Pinpoint the cell where the given text exists, returning its (X, Y) midpoint coordinate. 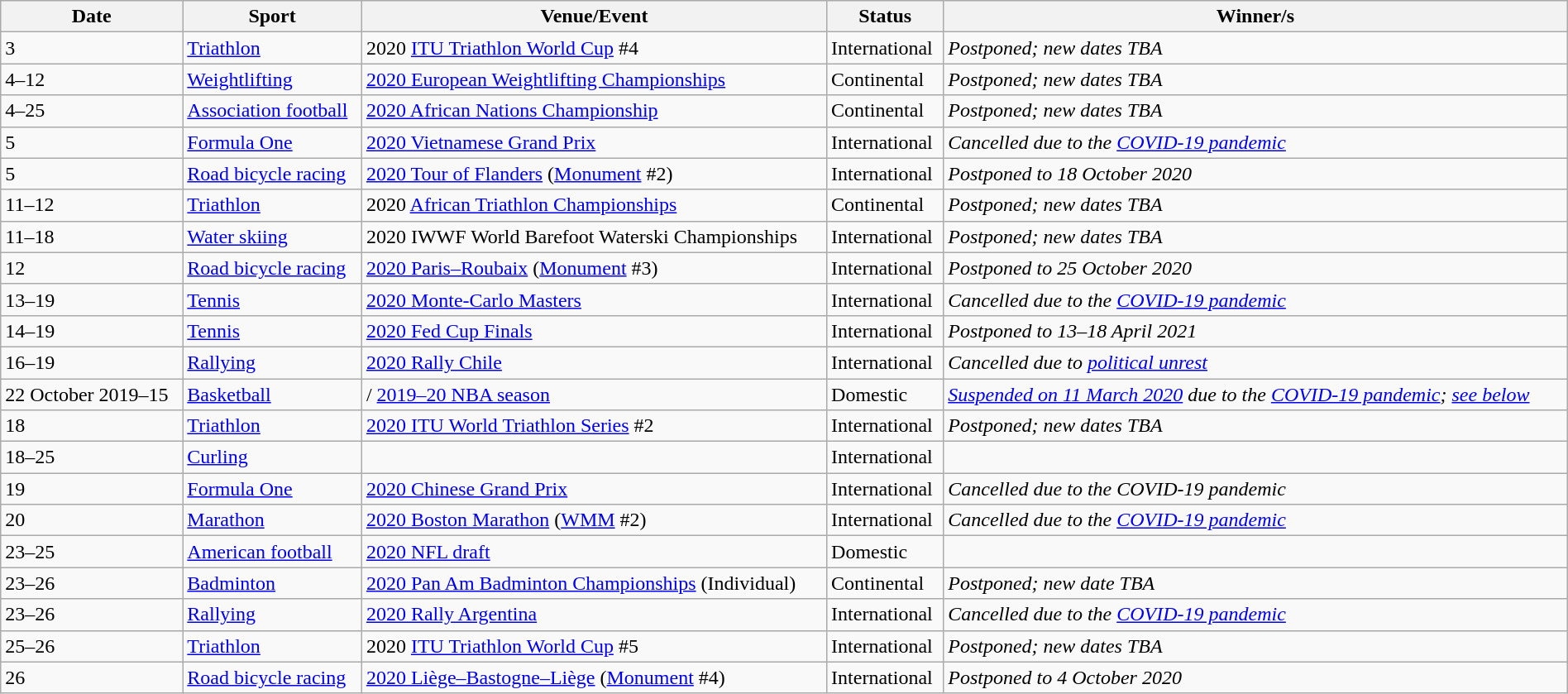
2020 Tour of Flanders (Monument #2) (594, 174)
2020 Boston Marathon (WMM #2) (594, 520)
2020 ITU Triathlon World Cup #5 (594, 646)
2020 Monte-Carlo Masters (594, 299)
Postponed; new date TBA (1255, 583)
Cancelled due to political unrest (1255, 362)
2020 Rally Chile (594, 362)
Badminton (273, 583)
2020 IWWF World Barefoot Waterski Championships (594, 237)
26 (92, 677)
2020 NFL draft (594, 552)
11–18 (92, 237)
Postponed to 18 October 2020 (1255, 174)
Postponed to 25 October 2020 (1255, 268)
2020 Pan Am Badminton Championships (Individual) (594, 583)
American football (273, 552)
14–19 (92, 331)
20 (92, 520)
Sport (273, 17)
/ 2019–20 NBA season (594, 395)
23–25 (92, 552)
2020 African Triathlon Championships (594, 205)
2020 Liège–Bastogne–Liège (Monument #4) (594, 677)
4–25 (92, 111)
Venue/Event (594, 17)
12 (92, 268)
Water skiing (273, 237)
Curling (273, 457)
Weightlifting (273, 79)
4–12 (92, 79)
Marathon (273, 520)
2020 ITU World Triathlon Series #2 (594, 426)
2020 Paris–Roubaix (Monument #3) (594, 268)
Postponed to 13–18 April 2021 (1255, 331)
2020 European Weightlifting Championships (594, 79)
18 (92, 426)
2020 Vietnamese Grand Prix (594, 142)
Status (885, 17)
18–25 (92, 457)
Postponed to 4 October 2020 (1255, 677)
13–19 (92, 299)
2020 Fed Cup Finals (594, 331)
16–19 (92, 362)
3 (92, 48)
2020 Chinese Grand Prix (594, 489)
2020 ITU Triathlon World Cup #4 (594, 48)
Winner/s (1255, 17)
Basketball (273, 395)
19 (92, 489)
2020 Rally Argentina (594, 615)
11–12 (92, 205)
25–26 (92, 646)
Date (92, 17)
Suspended on 11 March 2020 due to the COVID-19 pandemic; see below (1255, 395)
2020 African Nations Championship (594, 111)
Association football (273, 111)
22 October 2019–15 (92, 395)
